Detect which cell encompasses the target text, then output its (x, y) center coordinate. 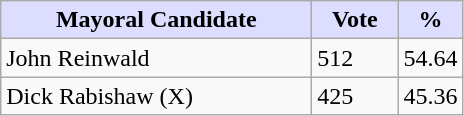
54.64 (430, 58)
% (430, 20)
John Reinwald (156, 58)
Vote (355, 20)
425 (355, 96)
Mayoral Candidate (156, 20)
Dick Rabishaw (X) (156, 96)
512 (355, 58)
45.36 (430, 96)
